For the text-containing cell, return its midpoint in [x, y] coordinate format. 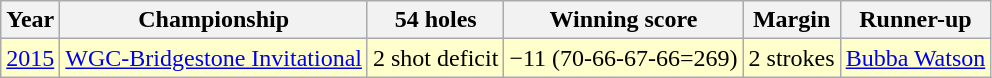
Winning score [624, 20]
Championship [214, 20]
Margin [792, 20]
Bubba Watson [916, 58]
2015 [30, 58]
Year [30, 20]
Runner-up [916, 20]
−11 (70-66-67-66=269) [624, 58]
WGC-Bridgestone Invitational [214, 58]
2 strokes [792, 58]
54 holes [435, 20]
2 shot deficit [435, 58]
